Search for the cell housing the specified text and yield its (X, Y) center coordinate. 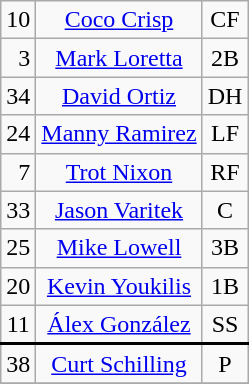
P (225, 364)
Coco Crisp (119, 20)
38 (18, 364)
20 (18, 286)
3B (225, 248)
Kevin Youkilis (119, 286)
SS (225, 324)
33 (18, 210)
Mike Lowell (119, 248)
Manny Ramirez (119, 134)
David Ortiz (119, 96)
2B (225, 58)
CF (225, 20)
Trot Nixon (119, 172)
7 (18, 172)
24 (18, 134)
DH (225, 96)
1B (225, 286)
11 (18, 324)
RF (225, 172)
3 (18, 58)
34 (18, 96)
25 (18, 248)
C (225, 210)
Álex González (119, 324)
Jason Varitek (119, 210)
Mark Loretta (119, 58)
10 (18, 20)
Curt Schilling (119, 364)
LF (225, 134)
